Pinpoint the cell where the given text exists, returning its (X, Y) midpoint coordinate. 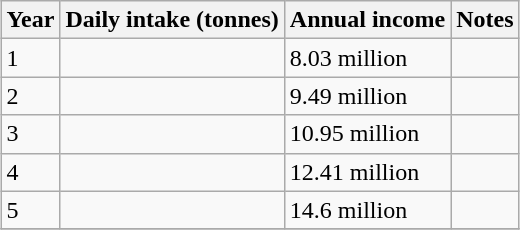
4 (30, 172)
3 (30, 134)
12.41 million (367, 172)
Annual income (367, 20)
2 (30, 96)
1 (30, 58)
Notes (485, 20)
8.03 million (367, 58)
10.95 million (367, 134)
Year (30, 20)
9.49 million (367, 96)
14.6 million (367, 210)
Daily intake (tonnes) (172, 20)
5 (30, 210)
